Locate the cell with the specified text and output its [x, y] center coordinate. 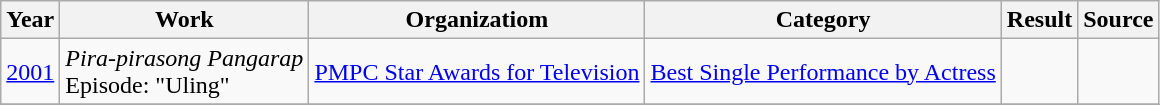
Category [823, 20]
Best Single Performance by Actress [823, 72]
Result [1039, 20]
2001 [30, 72]
Pira-pirasong Pangarap Episode: "Uling" [184, 72]
Organizatiom [477, 20]
Work [184, 20]
PMPC Star Awards for Television [477, 72]
Year [30, 20]
Source [1118, 20]
